Detect which cell encompasses the target text, then output its (x, y) center coordinate. 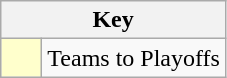
Teams to Playoffs (134, 58)
Key (114, 20)
